Determine the (X, Y) coordinate at the center of the cell enclosing the given text.  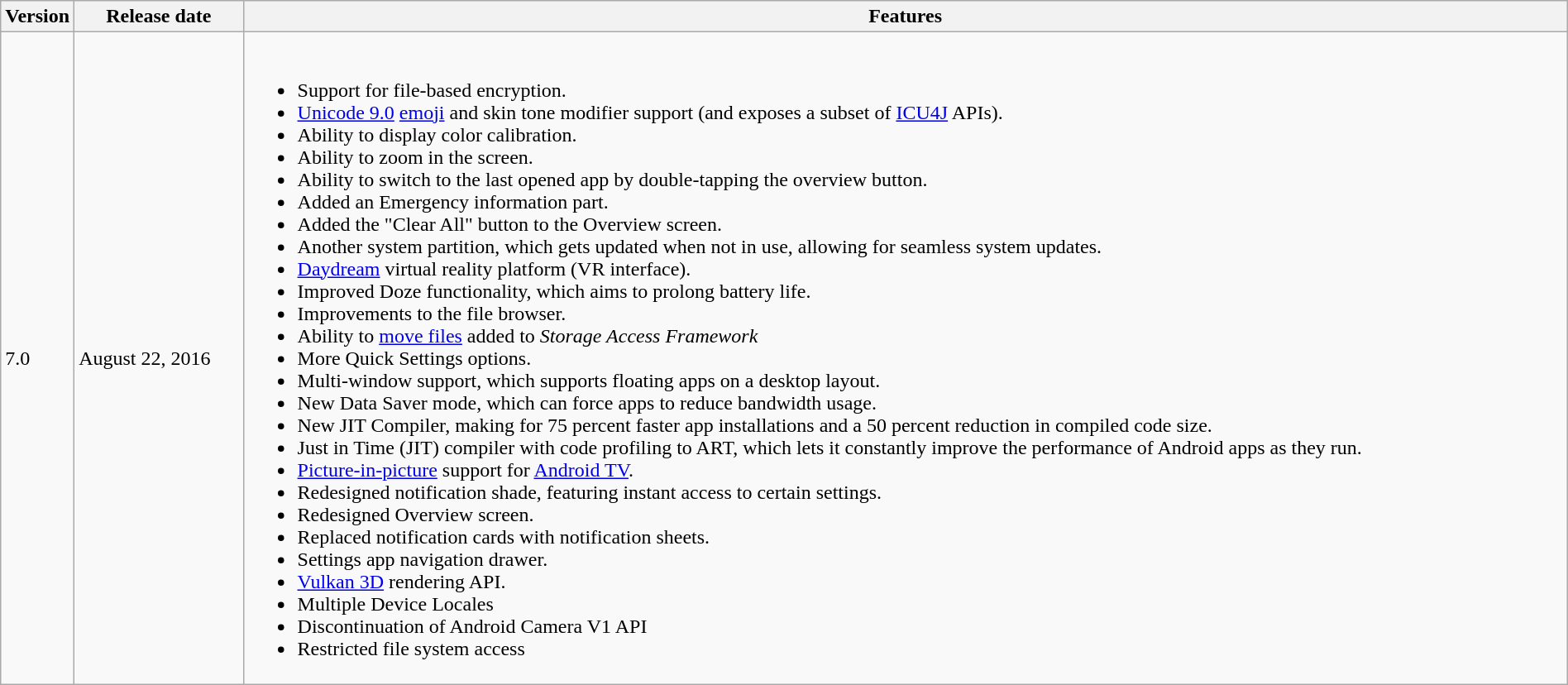
Release date (159, 17)
Version (38, 17)
August 22, 2016 (159, 358)
7.0 (38, 358)
Features (905, 17)
